Determine the (x, y) coordinate at the center of the cell enclosing the given text.  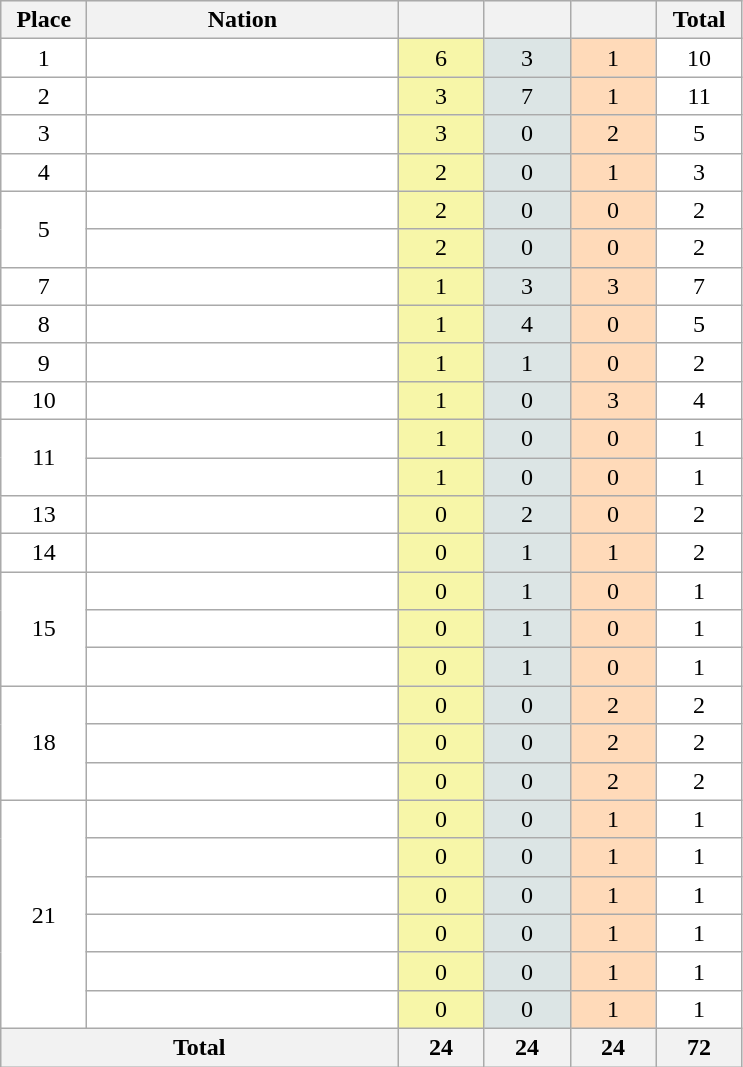
13 (44, 515)
Nation (242, 20)
14 (44, 553)
6 (441, 58)
Place (44, 20)
8 (44, 324)
9 (44, 362)
18 (44, 743)
72 (699, 1047)
21 (44, 914)
15 (44, 629)
